Search for the cell housing the specified text and yield its [x, y] center coordinate. 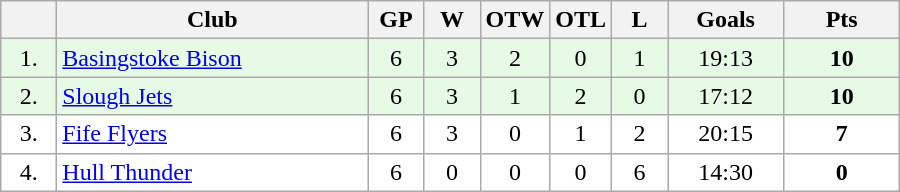
2. [29, 96]
20:15 [726, 134]
Hull Thunder [212, 172]
W [452, 20]
Pts [842, 20]
Fife Flyers [212, 134]
7 [842, 134]
OTL [581, 20]
Slough Jets [212, 96]
GP [396, 20]
4. [29, 172]
14:30 [726, 172]
L [640, 20]
Basingstoke Bison [212, 58]
Club [212, 20]
19:13 [726, 58]
OTW [515, 20]
3. [29, 134]
17:12 [726, 96]
Goals [726, 20]
1. [29, 58]
